Locate the cell with the specified text and output its (X, Y) center coordinate. 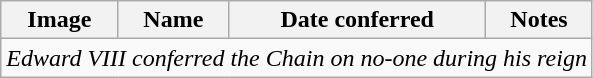
Edward VIII conferred the Chain on no-one during his reign (297, 58)
Name (174, 20)
Notes (540, 20)
Date conferred (358, 20)
Image (60, 20)
